Return (X, Y) of the center of cell containing provided text 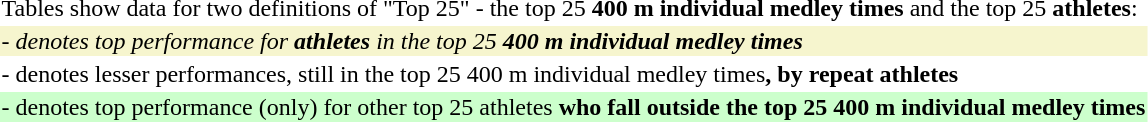
- denotes top performance for athletes in the top 25 400 m individual medley times (574, 41)
- denotes lesser performances, still in the top 25 400 m individual medley times, by repeat athletes (574, 74)
- denotes top performance (only) for other top 25 athletes who fall outside the top 25 400 m individual medley times (574, 107)
